Determine the [X, Y] coordinate at the center of the cell enclosing the given text.  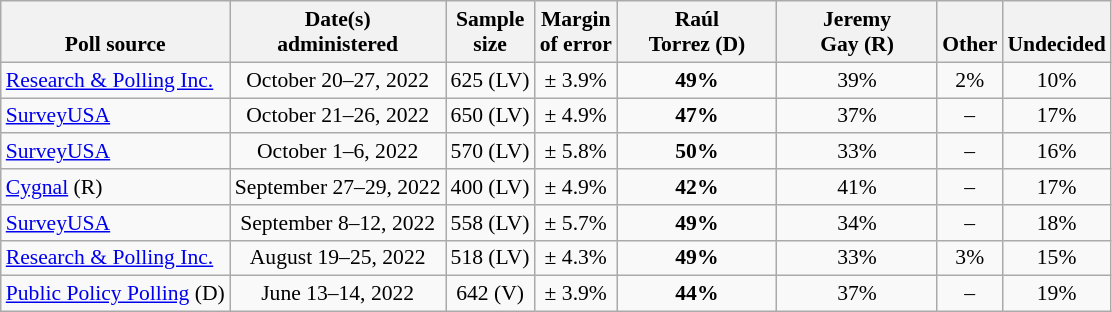
Samplesize [490, 32]
Cygnal (R) [116, 187]
± 5.8% [576, 152]
47% [697, 116]
42% [697, 187]
39% [857, 80]
September 27–29, 2022 [338, 187]
642 (V) [490, 294]
Date(s)administered [338, 32]
October 21–26, 2022 [338, 116]
18% [1056, 223]
June 13–14, 2022 [338, 294]
± 5.7% [576, 223]
15% [1056, 258]
RaúlTorrez (D) [697, 32]
Marginof error [576, 32]
JeremyGay (R) [857, 32]
400 (LV) [490, 187]
650 (LV) [490, 116]
41% [857, 187]
Public Policy Polling (D) [116, 294]
16% [1056, 152]
570 (LV) [490, 152]
Undecided [1056, 32]
± 4.3% [576, 258]
44% [697, 294]
October 20–27, 2022 [338, 80]
625 (LV) [490, 80]
October 1–6, 2022 [338, 152]
34% [857, 223]
10% [1056, 80]
518 (LV) [490, 258]
19% [1056, 294]
Other [970, 32]
Poll source [116, 32]
September 8–12, 2022 [338, 223]
2% [970, 80]
3% [970, 258]
August 19–25, 2022 [338, 258]
558 (LV) [490, 223]
50% [697, 152]
